Return [x, y] of the center of cell containing provided text 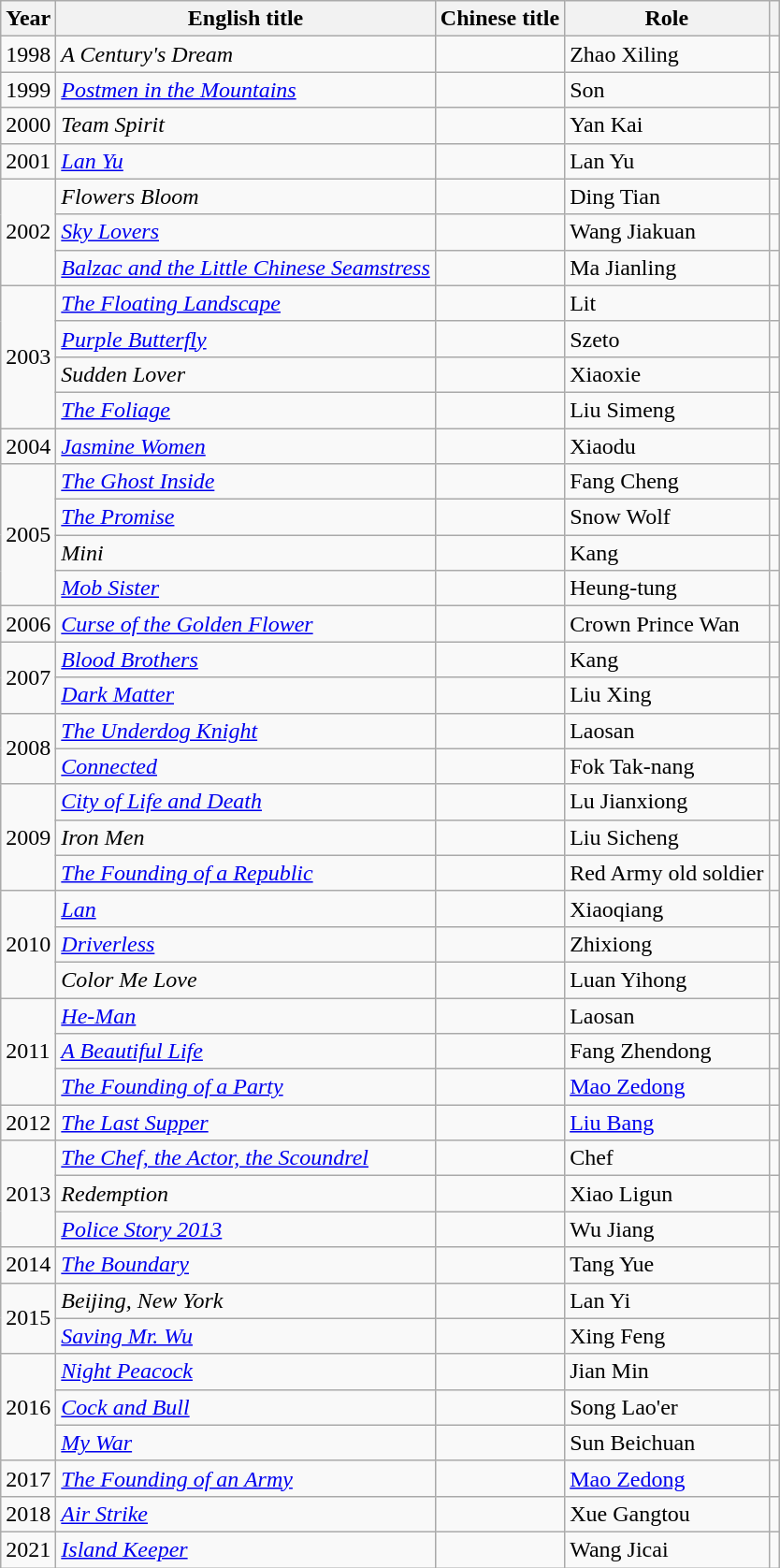
2014 [28, 1265]
Xiaoqiang [667, 908]
Connected [245, 766]
Xing Feng [667, 1336]
The Founding of a Republic [245, 873]
Color Me Love [245, 980]
2016 [28, 1407]
2021 [28, 1549]
2009 [28, 837]
Crown Prince Wan [667, 624]
Purple Butterfly [245, 339]
Yan Kai [667, 125]
Flowers Bloom [245, 196]
2012 [28, 1123]
2015 [28, 1318]
Zhao Xiling [667, 54]
2005 [28, 535]
2002 [28, 232]
The Floating Landscape [245, 303]
1998 [28, 54]
Jasmine Women [245, 446]
Fang Zhendong [667, 1052]
2011 [28, 1051]
Mini [245, 553]
Lu Jianxiong [667, 802]
Air Strike [245, 1514]
My War [245, 1443]
Sudden Lover [245, 374]
Dark Matter [245, 695]
Beijing, New York [245, 1300]
Heung-tung [667, 588]
The Underdog Knight [245, 731]
Cock and Bull [245, 1407]
Xiaodu [667, 446]
Police Story 2013 [245, 1229]
Zhixiong [667, 944]
Island Keeper [245, 1549]
Xiao Ligun [667, 1194]
Son [667, 90]
Balzac and the Little Chinese Seamstress [245, 268]
Song Lao'er [667, 1407]
The Chef, the Actor, the Scoundrel [245, 1158]
Szeto [667, 339]
Xiaoxie [667, 374]
Lan Yi [667, 1300]
Liu Simeng [667, 410]
Night Peacock [245, 1372]
The Founding of a Party [245, 1087]
1999 [28, 90]
The Promise [245, 517]
The Last Supper [245, 1123]
Iron Men [245, 837]
Sky Lovers [245, 232]
Chinese title [499, 19]
Liu Xing [667, 695]
Snow Wolf [667, 517]
Fang Cheng [667, 482]
Fok Tak-nang [667, 766]
Luan Yihong [667, 980]
2006 [28, 624]
Lan [245, 908]
2004 [28, 446]
Year [28, 19]
2013 [28, 1194]
Wu Jiang [667, 1229]
English title [245, 19]
2001 [28, 161]
Liu Bang [667, 1123]
A Beautiful Life [245, 1052]
Ma Jianling [667, 268]
A Century's Dream [245, 54]
Driverless [245, 944]
Jian Min [667, 1372]
Blood Brothers [245, 660]
City of Life and Death [245, 802]
Red Army old soldier [667, 873]
Role [667, 19]
He-Man [245, 1015]
The Founding of an Army [245, 1478]
Team Spirit [245, 125]
Lit [667, 303]
Sun Beichuan [667, 1443]
The Ghost Inside [245, 482]
Xue Gangtou [667, 1514]
Redemption [245, 1194]
Wang Jicai [667, 1549]
Postmen in the Mountains [245, 90]
Tang Yue [667, 1265]
Curse of the Golden Flower [245, 624]
The Boundary [245, 1265]
Chef [667, 1158]
2003 [28, 356]
Wang Jiakuan [667, 232]
Saving Mr. Wu [245, 1336]
2008 [28, 748]
Mob Sister [245, 588]
Ding Tian [667, 196]
2017 [28, 1478]
Liu Sicheng [667, 837]
2000 [28, 125]
2018 [28, 1514]
The Foliage [245, 410]
2010 [28, 944]
2007 [28, 677]
